Provide the [X, Y] coordinate of the cell's center where the given text is located.  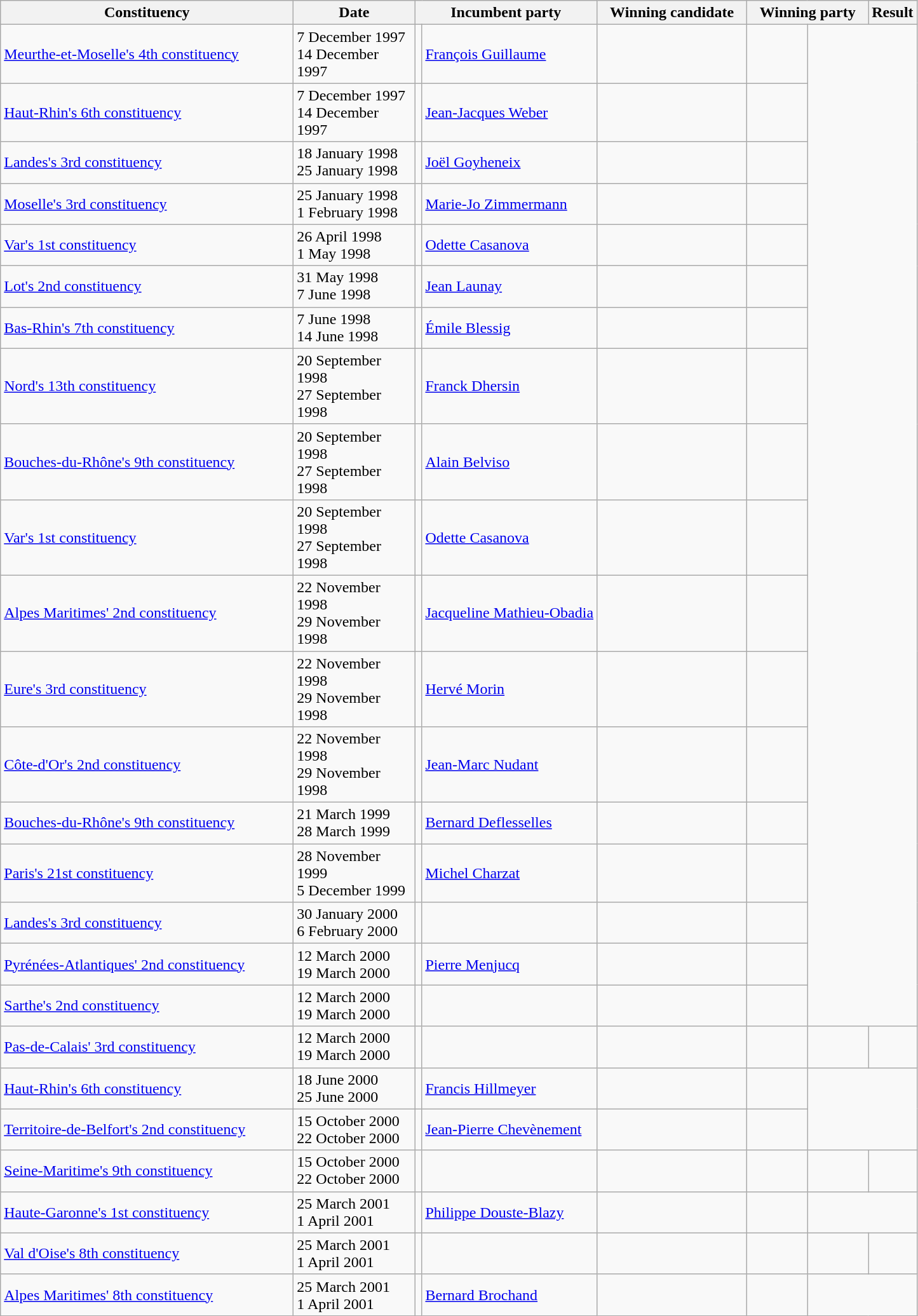
Territoire-de-Belfort's 2nd constituency [147, 1130]
François Guillaume [510, 54]
31 May 1998 7 June 1998 [354, 286]
Constituency [147, 13]
18 June 2000 25 June 2000 [354, 1088]
Émile Blessig [510, 328]
Date [354, 13]
Franck Dhersin [510, 386]
Bernard Deflesselles [510, 824]
28 November 1999 5 December 1999 [354, 873]
Jean Launay [510, 286]
Haute-Garonne's 1st constituency [147, 1212]
Philippe Douste-Blazy [510, 1212]
Marie-Jo Zimmermann [510, 203]
Meurthe-et-Moselle's 4th constituency [147, 54]
Pyrénées-Atlantiques' 2nd constituency [147, 965]
Winning party [808, 13]
30 January 2000 6 February 2000 [354, 923]
Bernard Brochand [510, 1295]
Paris's 21st constituency [147, 873]
Nord's 13th constituency [147, 386]
Lot's 2nd constituency [147, 286]
Result [893, 13]
Jean-Pierre Chevènement [510, 1130]
18 January 1998 25 January 1998 [354, 163]
Francis Hillmeyer [510, 1088]
21 March 1999 28 March 1999 [354, 824]
7 June 1998 14 June 1998 [354, 328]
Alpes Maritimes' 8th constituency [147, 1295]
Pas-de-Calais' 3rd constituency [147, 1047]
26 April 1998 1 May 1998 [354, 245]
Moselle's 3rd constituency [147, 203]
Jean-Marc Nudant [510, 765]
Côte-d'Or's 2nd constituency [147, 765]
Val d'Oise's 8th constituency [147, 1253]
Alain Belviso [510, 461]
Bas-Rhin's 7th constituency [147, 328]
25 January 1998 1 February 1998 [354, 203]
Incumbent party [506, 13]
Jacqueline Mathieu-Obadia [510, 613]
Jean-Jacques Weber [510, 112]
Michel Charzat [510, 873]
Hervé Morin [510, 689]
Eure's 3rd constituency [147, 689]
Joël Goyheneix [510, 163]
Winning candidate [672, 13]
Alpes Maritimes' 2nd constituency [147, 613]
Seine-Maritime's 9th constituency [147, 1170]
Pierre Menjucq [510, 965]
Sarthe's 2nd constituency [147, 1005]
